Detect which cell encompasses the target text, then output its [x, y] center coordinate. 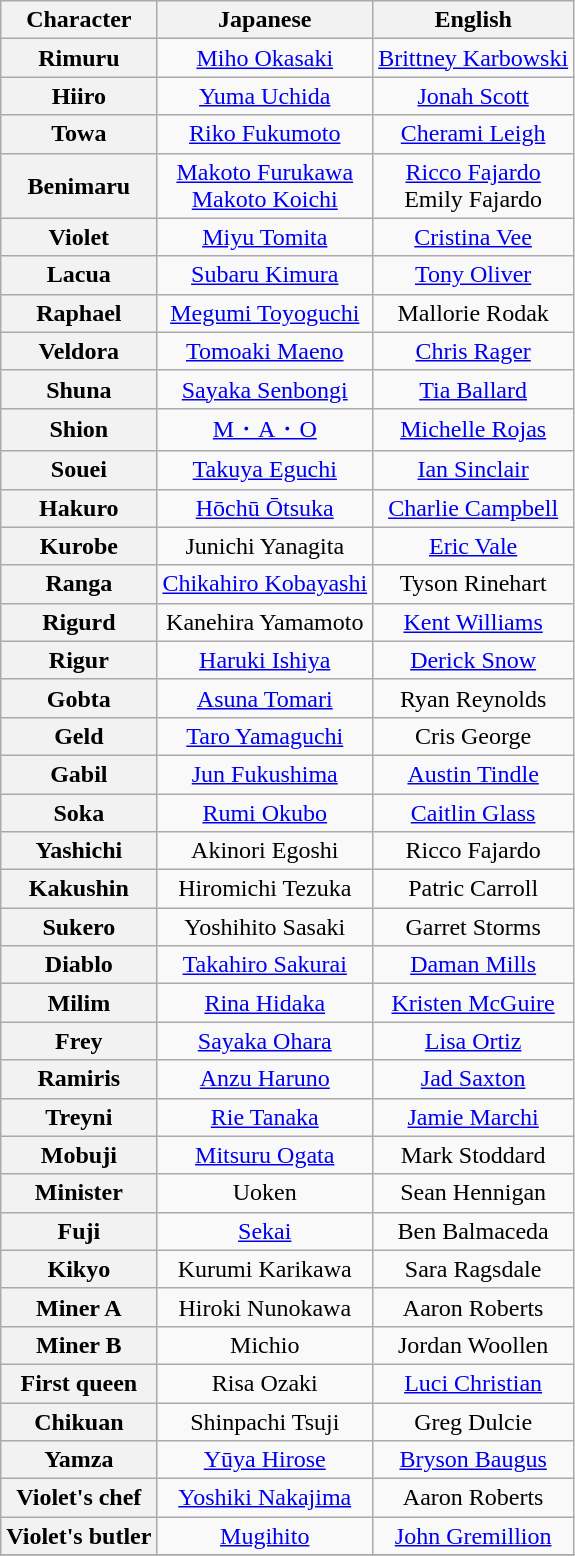
Veldora [79, 351]
Violet's butler [79, 1536]
First queen [79, 1383]
Lisa Ortiz [474, 1041]
Makoto FurukawaMakoto Koichi [265, 186]
Jamie Marchi [474, 1117]
Megumi Toyoguchi [265, 313]
Miho Okasaki [265, 58]
Treyni [79, 1117]
Souei [79, 470]
Towa [79, 134]
Shuna [79, 389]
Geld [79, 736]
Yoshiki Nakajima [265, 1498]
Takuya Eguchi [265, 470]
Sayaka Senbongi [265, 389]
Tony Oliver [474, 275]
Patric Carroll [474, 889]
Ryan Reynolds [474, 698]
Rimuru [79, 58]
Cris George [474, 736]
Michelle Rojas [474, 430]
Milim [79, 1003]
Hakuro [79, 508]
Chikuan [79, 1421]
M・A・O [265, 430]
Sean Hennigan [474, 1193]
Soka [79, 813]
Riko Fukumoto [265, 134]
Benimaru [79, 186]
Kikyo [79, 1269]
Uoken [265, 1193]
Violet [79, 237]
Miner A [79, 1307]
Kanehira Yamamoto [265, 622]
Risa Ozaki [265, 1383]
Akinori Egoshi [265, 851]
Subaru Kimura [265, 275]
Greg Dulcie [474, 1421]
Yuma Uchida [265, 96]
Raphael [79, 313]
Taro Yamaguchi [265, 736]
Lacua [79, 275]
Haruki Ishiya [265, 660]
Japanese [265, 20]
Rumi Okubo [265, 813]
Caitlin Glass [474, 813]
Shinpachi Tsuji [265, 1421]
Austin Tindle [474, 774]
Miner B [79, 1345]
Takahiro Sakurai [265, 965]
Asuna Tomari [265, 698]
Jonah Scott [474, 96]
Mobuji [79, 1155]
Sara Ragsdale [474, 1269]
Violet's chef [79, 1498]
Kristen McGuire [474, 1003]
Rie Tanaka [265, 1117]
Character [79, 20]
Rigurd [79, 622]
Hiroki Nunokawa [265, 1307]
Tyson Rinehart [474, 584]
Bryson Baugus [474, 1460]
Ranga [79, 584]
Ian Sinclair [474, 470]
Minister [79, 1193]
Anzu Haruno [265, 1079]
Mark Stoddard [474, 1155]
Garret Storms [474, 927]
Kakushin [79, 889]
Luci Christian [474, 1383]
Eric Vale [474, 546]
Hiiro [79, 96]
Shion [79, 430]
Tia Ballard [474, 389]
Ricco Fajardo [474, 851]
Gabil [79, 774]
Jordan Woollen [474, 1345]
Frey [79, 1041]
Miyu Tomita [265, 237]
Jun Fukushima [265, 774]
Brittney Karbowski [474, 58]
Ramiris [79, 1079]
Cherami Leigh [474, 134]
Chikahiro Kobayashi [265, 584]
Gobta [79, 698]
Yamza [79, 1460]
Rigur [79, 660]
John Gremillion [474, 1536]
Sukero [79, 927]
Sekai [265, 1231]
Kent Williams [474, 622]
Rina Hidaka [265, 1003]
Ricco FajardoEmily Fajardo [474, 186]
Derick Snow [474, 660]
Tomoaki Maeno [265, 351]
Yashichi [79, 851]
Jad Saxton [474, 1079]
Junichi Yanagita [265, 546]
Cristina Vee [474, 237]
Hiromichi Tezuka [265, 889]
Ben Balmaceda [474, 1231]
Mallorie Rodak [474, 313]
Mugihito [265, 1536]
Kurumi Karikawa [265, 1269]
Diablo [79, 965]
Sayaka Ohara [265, 1041]
English [474, 20]
Yoshihito Sasaki [265, 927]
Mitsuru Ogata [265, 1155]
Yūya Hirose [265, 1460]
Michio [265, 1345]
Chris Rager [474, 351]
Hōchū Ōtsuka [265, 508]
Fuji [79, 1231]
Daman Mills [474, 965]
Kurobe [79, 546]
Charlie Campbell [474, 508]
